For the text-containing cell, return its midpoint in [x, y] coordinate format. 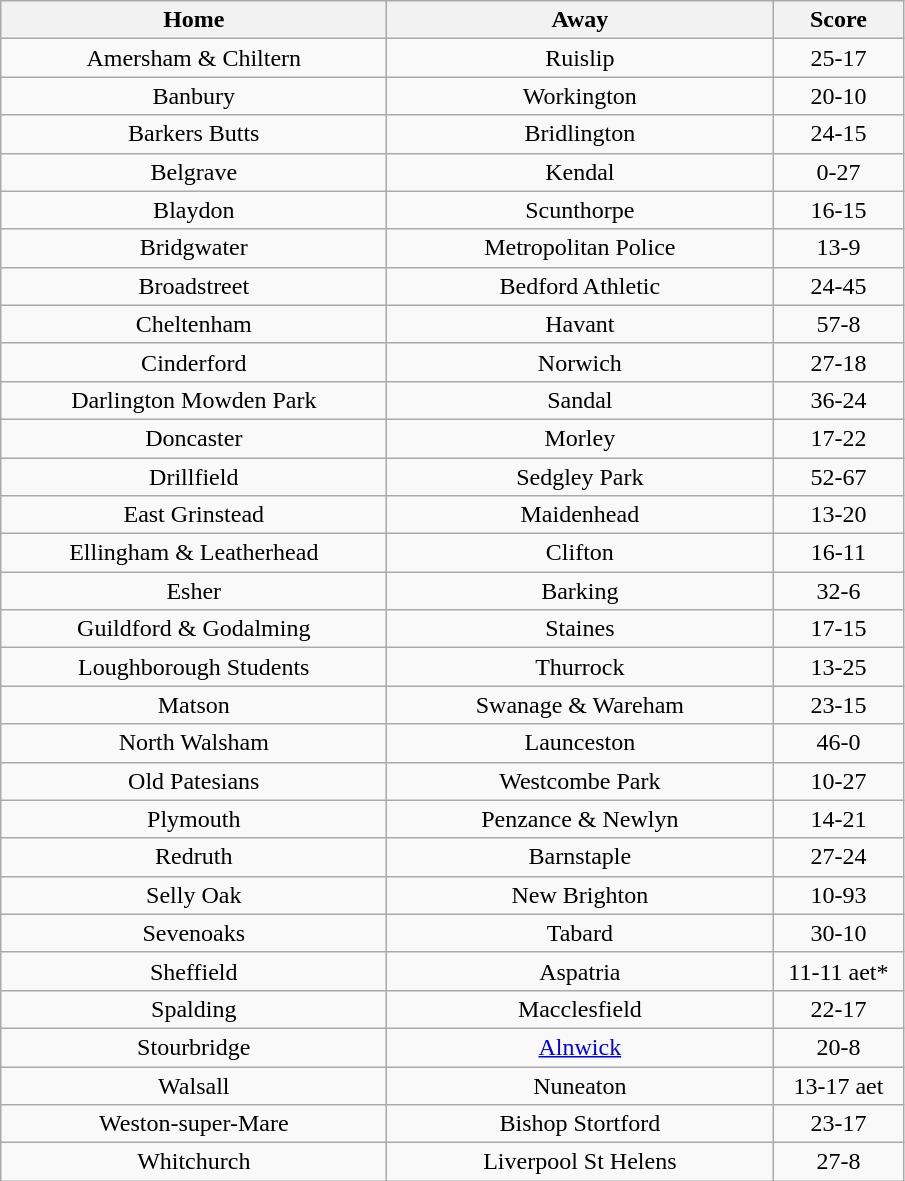
Sheffield [194, 971]
Alnwick [580, 1047]
13-17 aet [838, 1085]
Macclesfield [580, 1009]
Esher [194, 591]
Norwich [580, 362]
Belgrave [194, 172]
32-6 [838, 591]
Tabard [580, 933]
Havant [580, 324]
23-17 [838, 1124]
16-15 [838, 210]
23-15 [838, 705]
Ellingham & Leatherhead [194, 553]
24-45 [838, 286]
Metropolitan Police [580, 248]
10-93 [838, 895]
46-0 [838, 743]
Loughborough Students [194, 667]
13-9 [838, 248]
Scunthorpe [580, 210]
Penzance & Newlyn [580, 819]
Barnstaple [580, 857]
Walsall [194, 1085]
Doncaster [194, 438]
Staines [580, 629]
Bishop Stortford [580, 1124]
25-17 [838, 58]
Maidenhead [580, 515]
Darlington Mowden Park [194, 400]
Workington [580, 96]
New Brighton [580, 895]
Bridgwater [194, 248]
Spalding [194, 1009]
Plymouth [194, 819]
30-10 [838, 933]
Barking [580, 591]
Clifton [580, 553]
North Walsham [194, 743]
Nuneaton [580, 1085]
Westcombe Park [580, 781]
20-10 [838, 96]
Aspatria [580, 971]
Morley [580, 438]
Redruth [194, 857]
27-8 [838, 1162]
Amersham & Chiltern [194, 58]
Bedford Athletic [580, 286]
36-24 [838, 400]
13-25 [838, 667]
Bridlington [580, 134]
Sandal [580, 400]
24-15 [838, 134]
17-15 [838, 629]
Score [838, 20]
11-11 aet* [838, 971]
14-21 [838, 819]
27-24 [838, 857]
Weston-super-Mare [194, 1124]
Launceston [580, 743]
52-67 [838, 477]
13-20 [838, 515]
Guildford & Godalming [194, 629]
Away [580, 20]
Whitchurch [194, 1162]
Sevenoaks [194, 933]
Kendal [580, 172]
Home [194, 20]
Banbury [194, 96]
Sedgley Park [580, 477]
10-27 [838, 781]
16-11 [838, 553]
Barkers Butts [194, 134]
Drillfield [194, 477]
20-8 [838, 1047]
Cheltenham [194, 324]
Cinderford [194, 362]
Selly Oak [194, 895]
East Grinstead [194, 515]
Blaydon [194, 210]
27-18 [838, 362]
Thurrock [580, 667]
Stourbridge [194, 1047]
22-17 [838, 1009]
Liverpool St Helens [580, 1162]
Old Patesians [194, 781]
Broadstreet [194, 286]
Ruislip [580, 58]
0-27 [838, 172]
Matson [194, 705]
Swanage & Wareham [580, 705]
17-22 [838, 438]
57-8 [838, 324]
